Find where the given text appears and provide that cell's center as (x, y) coordinate. 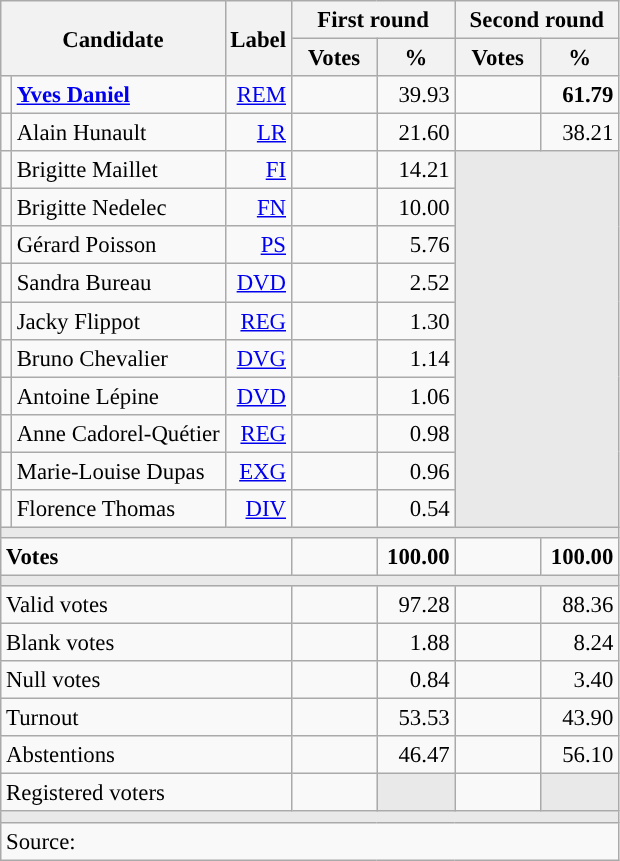
Yves Daniel (118, 95)
1.88 (416, 643)
1.06 (416, 396)
14.21 (416, 170)
Candidate (113, 38)
Jacky Flippot (118, 321)
Florence Thomas (118, 509)
Gérard Poisson (118, 245)
2.52 (416, 283)
Anne Cadorel-Quétier (118, 433)
1.30 (416, 321)
10.00 (416, 208)
Brigitte Nedelec (118, 208)
Registered voters (146, 793)
Second round (537, 20)
DVG (258, 358)
Alain Hunault (118, 133)
1.14 (416, 358)
Abstentions (146, 755)
Source: (310, 841)
EXG (258, 471)
97.28 (416, 605)
Marie-Louise Dupas (118, 471)
Label (258, 38)
Blank votes (146, 643)
REM (258, 95)
LR (258, 133)
38.21 (580, 133)
43.90 (580, 718)
Turnout (146, 718)
3.40 (580, 680)
Bruno Chevalier (118, 358)
FN (258, 208)
21.60 (416, 133)
56.10 (580, 755)
Sandra Bureau (118, 283)
Valid votes (146, 605)
5.76 (416, 245)
0.54 (416, 509)
0.98 (416, 433)
Brigitte Maillet (118, 170)
53.53 (416, 718)
88.36 (580, 605)
Null votes (146, 680)
Antoine Lépine (118, 396)
DIV (258, 509)
61.79 (580, 95)
39.93 (416, 95)
PS (258, 245)
8.24 (580, 643)
FI (258, 170)
0.84 (416, 680)
First round (373, 20)
0.96 (416, 471)
46.47 (416, 755)
